Pinpoint the cell where the given text exists, returning its [X, Y] midpoint coordinate. 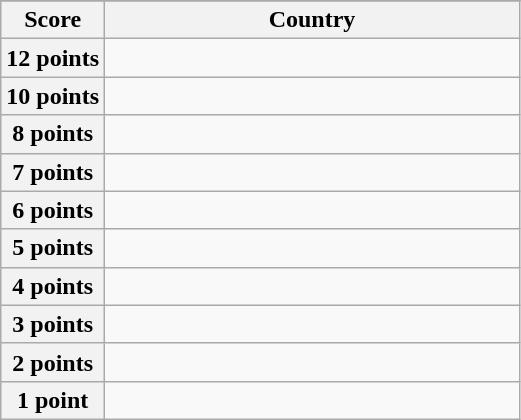
10 points [53, 96]
4 points [53, 286]
3 points [53, 324]
7 points [53, 172]
5 points [53, 248]
2 points [53, 362]
1 point [53, 400]
Score [53, 20]
12 points [53, 58]
Country [312, 20]
6 points [53, 210]
8 points [53, 134]
